Find where the given text appears and provide that cell's center as (X, Y) coordinate. 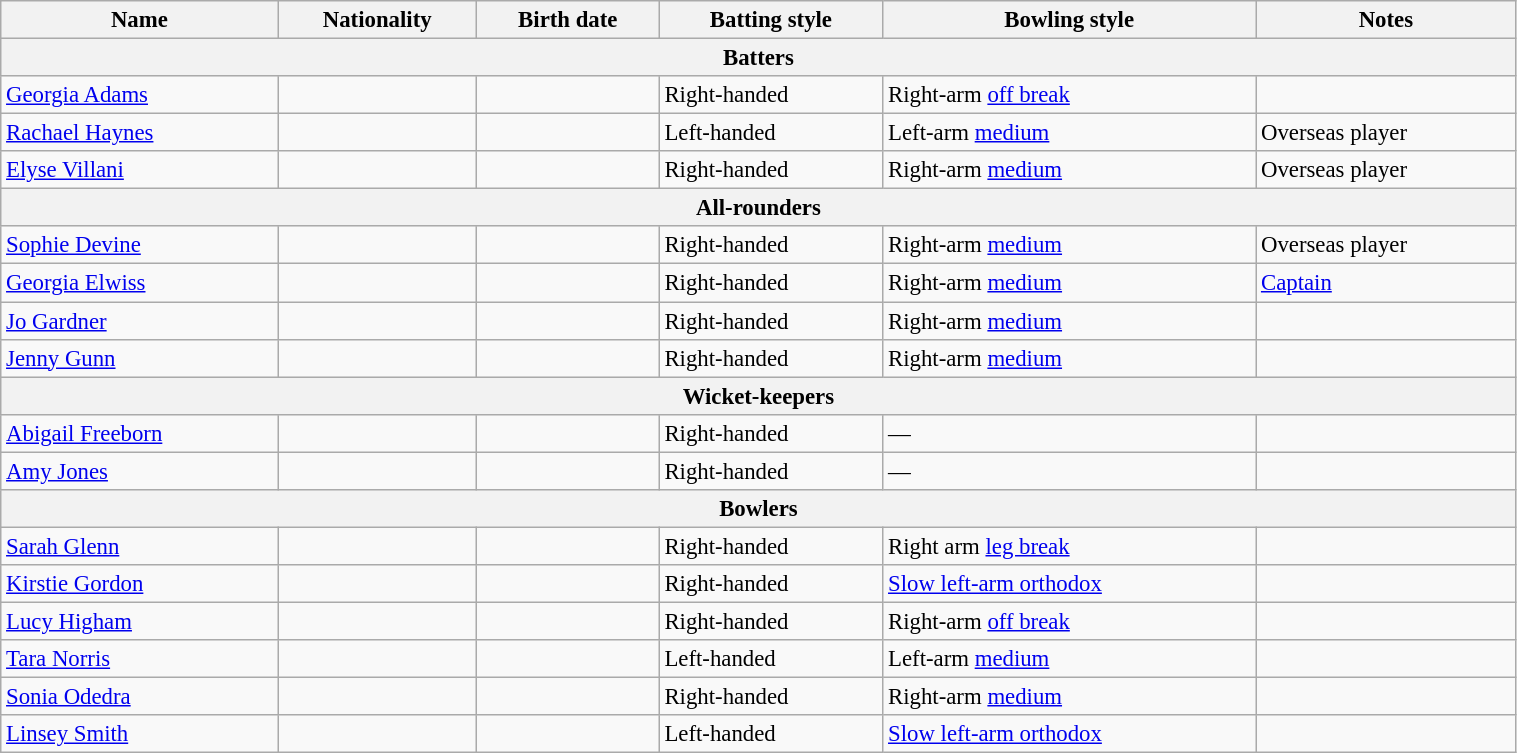
Notes (1386, 20)
Sonia Odedra (140, 697)
Batting style (771, 20)
Nationality (377, 20)
Kirstie Gordon (140, 584)
Rachael Haynes (140, 133)
Right arm leg break (1070, 546)
Name (140, 20)
Bowling style (1070, 20)
Sophie Devine (140, 245)
Georgia Elwiss (140, 283)
Birth date (568, 20)
Georgia Adams (140, 95)
Sarah Glenn (140, 546)
Jenny Gunn (140, 358)
Captain (1386, 283)
Wicket-keepers (758, 396)
Amy Jones (140, 471)
Bowlers (758, 509)
All-rounders (758, 208)
Jo Gardner (140, 321)
Tara Norris (140, 659)
Linsey Smith (140, 734)
Lucy Higham (140, 621)
Elyse Villani (140, 170)
Batters (758, 58)
Abigail Freeborn (140, 433)
